Return the (X, Y) coordinate for the center point of the cell that contains the specified text.  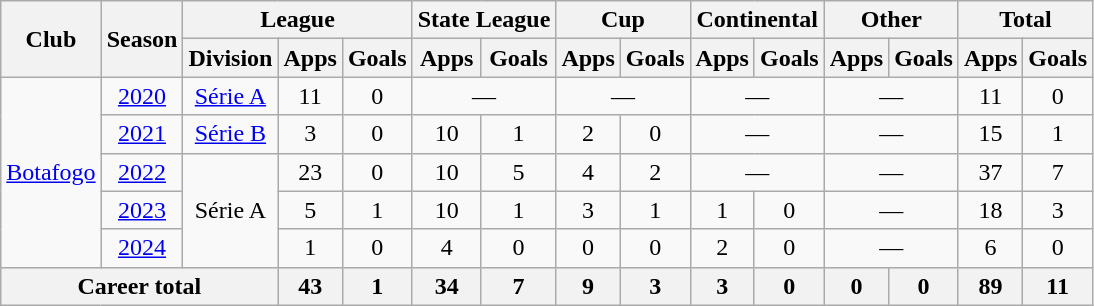
Division (230, 58)
18 (990, 210)
Other (891, 20)
Botafogo (51, 172)
Continental (757, 20)
43 (310, 286)
37 (990, 172)
2022 (142, 172)
2020 (142, 96)
23 (310, 172)
34 (446, 286)
Total (1025, 20)
Season (142, 39)
9 (588, 286)
Cup (623, 20)
Club (51, 39)
15 (990, 134)
Career total (140, 286)
League (298, 20)
Série B (230, 134)
89 (990, 286)
State League (484, 20)
2024 (142, 248)
2023 (142, 210)
2021 (142, 134)
6 (990, 248)
